Detect which cell encompasses the target text, then output its [X, Y] center coordinate. 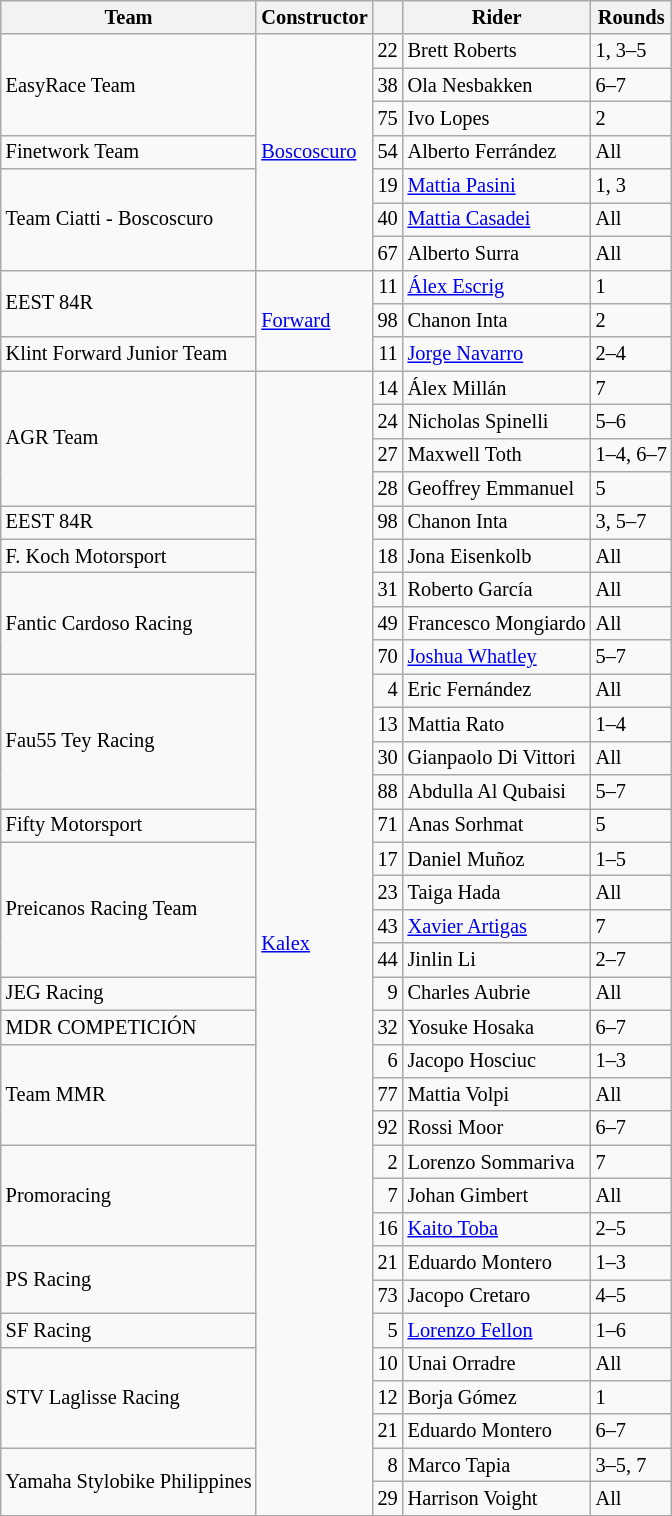
Rider [497, 17]
PS Racing [129, 1280]
Team [129, 17]
Johan Gimbert [497, 1195]
73 [388, 1296]
Fifty Motorsport [129, 825]
Rossi Moor [497, 1128]
29 [388, 1498]
Mattia Casadei [497, 219]
1, 3 [632, 186]
Team Ciatti - Boscoscuro [129, 220]
30 [388, 758]
Xavier Artigas [497, 926]
Gianpaolo Di Vittori [497, 758]
Álex Escrig [497, 287]
Lorenzo Sommariva [497, 1162]
23 [388, 892]
Klint Forward Junior Team [129, 354]
12 [388, 1397]
Maxwell Toth [497, 455]
Finetwork Team [129, 152]
Forward [314, 320]
77 [388, 1094]
STV Laglisse Racing [129, 1398]
Brett Roberts [497, 51]
4–5 [632, 1296]
Lorenzo Fellon [497, 1330]
67 [388, 253]
Mattia Pasini [497, 186]
1–6 [632, 1330]
71 [388, 825]
4 [388, 690]
Yamaha Stylobike Philippines [129, 1482]
28 [388, 489]
Borja Gómez [497, 1397]
Joshua Whatley [497, 657]
Jinlin Li [497, 960]
Boscoscuro [314, 152]
16 [388, 1229]
Roberto García [497, 589]
Unai Orradre [497, 1364]
Geoffrey Emmanuel [497, 489]
Rounds [632, 17]
3–5, 7 [632, 1465]
Kalex [314, 943]
1–4 [632, 724]
Constructor [314, 17]
Álex Millán [497, 388]
Anas Sorhmat [497, 825]
32 [388, 1027]
Mattia Rato [497, 724]
18 [388, 556]
Fau55 Tey Racing [129, 740]
8 [388, 1465]
Jacopo Cretaro [497, 1296]
75 [388, 118]
Team MMR [129, 1094]
1–5 [632, 859]
13 [388, 724]
5–6 [632, 421]
19 [388, 186]
17 [388, 859]
Alberto Surra [497, 253]
F. Koch Motorsport [129, 556]
43 [388, 926]
70 [388, 657]
54 [388, 152]
Daniel Muñoz [497, 859]
Marco Tapia [497, 1465]
1, 3–5 [632, 51]
92 [388, 1128]
Kaito Toba [497, 1229]
Promoracing [129, 1196]
9 [388, 993]
14 [388, 388]
3, 5–7 [632, 522]
40 [388, 219]
Francesco Mongiardo [497, 623]
MDR COMPETICIÓN [129, 1027]
Yosuke Hosaka [497, 1027]
38 [388, 85]
2–7 [632, 960]
2–4 [632, 354]
Mattia Volpi [497, 1094]
Eric Fernández [497, 690]
44 [388, 960]
88 [388, 791]
22 [388, 51]
JEG Racing [129, 993]
1–4, 6–7 [632, 455]
Jona Eisenkolb [497, 556]
31 [388, 589]
Abdulla Al Qubaisi [497, 791]
Harrison Voight [497, 1498]
Alberto Ferrández [497, 152]
2–5 [632, 1229]
Fantic Cardoso Racing [129, 622]
10 [388, 1364]
EasyRace Team [129, 84]
SF Racing [129, 1330]
Nicholas Spinelli [497, 421]
Preicanos Racing Team [129, 910]
Jorge Navarro [497, 354]
6 [388, 1061]
Ivo Lopes [497, 118]
Charles Aubrie [497, 993]
Jacopo Hosciuc [497, 1061]
AGR Team [129, 438]
Taiga Hada [497, 892]
49 [388, 623]
Ola Nesbakken [497, 85]
24 [388, 421]
27 [388, 455]
